Return the (X, Y) coordinate for the center point of the cell that contains the specified text.  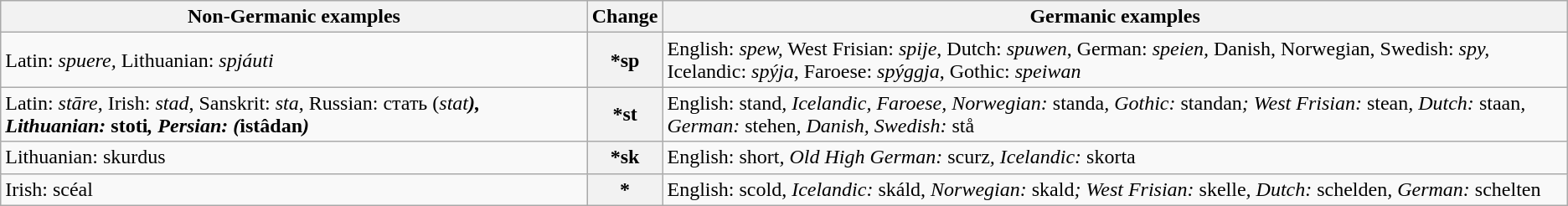
*sk (625, 157)
Germanic examples (1115, 17)
*sp (625, 60)
Irish: scéal (294, 189)
Change (625, 17)
*st (625, 114)
Latin: spuere, Lithuanian: spjáuti (294, 60)
English: scold, Icelandic: skáld, Norwegian: skald; West Frisian: skelle, Dutch: schelden, German: schelten (1115, 189)
English: short, Old High German: scurz, Icelandic: skorta (1115, 157)
English: stand, Icelandic, Faroese, Norwegian: standa, Gothic: standan; West Frisian: stean, Dutch: staan, German: stehen, Danish, Swedish: stå (1115, 114)
Non-Germanic examples (294, 17)
Lithuanian: skurdus (294, 157)
* (625, 189)
Latin: stāre, Irish: stad, Sanskrit: sta, Russian: стать (stat), Lithuanian: stoti, Persian: (istâdan) (294, 114)
